For the text-containing cell, return its midpoint in (X, Y) coordinate format. 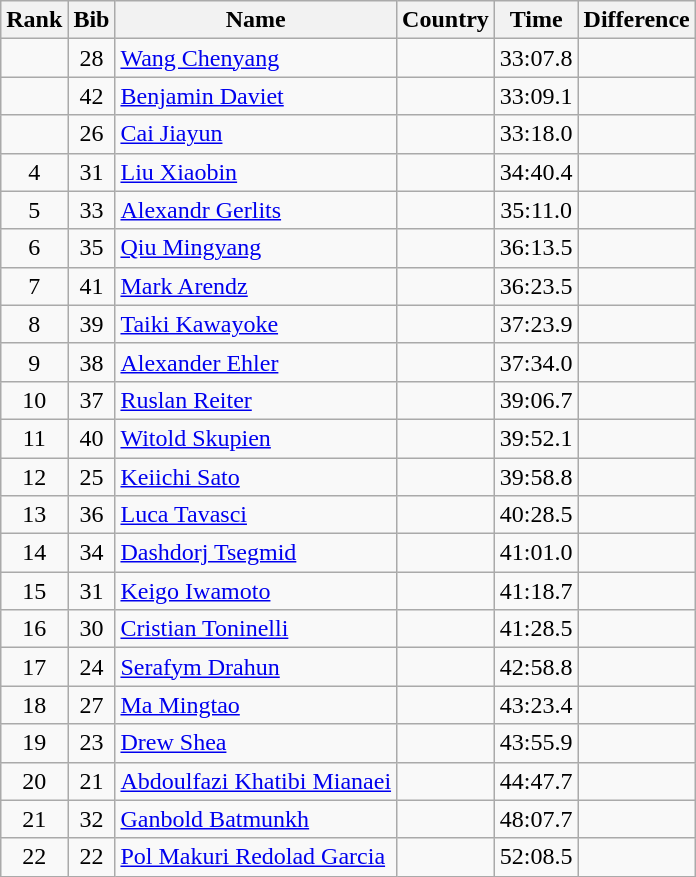
20 (34, 781)
19 (34, 743)
9 (34, 362)
41 (92, 286)
42:58.8 (536, 667)
23 (92, 743)
Benjamin Daviet (256, 96)
12 (34, 477)
Ganbold Batmunkh (256, 819)
14 (34, 553)
33:07.8 (536, 58)
Pol Makuri Redolad Garcia (256, 857)
30 (92, 629)
48:07.7 (536, 819)
43:23.4 (536, 705)
39 (92, 324)
34:40.4 (536, 172)
24 (92, 667)
44:47.7 (536, 781)
Alexandr Gerlits (256, 210)
10 (34, 400)
Mark Arendz (256, 286)
Bib (92, 20)
33 (92, 210)
Rank (34, 20)
Serafym Drahun (256, 667)
39:52.1 (536, 438)
Taiki Kawayoke (256, 324)
Liu Xiaobin (256, 172)
36:13.5 (536, 248)
Qiu Mingyang (256, 248)
41:18.7 (536, 591)
41:28.5 (536, 629)
33:09.1 (536, 96)
52:08.5 (536, 857)
Luca Tavasci (256, 515)
35:11.0 (536, 210)
Ma Mingtao (256, 705)
Alexander Ehler (256, 362)
Time (536, 20)
6 (34, 248)
17 (34, 667)
18 (34, 705)
Keigo Iwamoto (256, 591)
32 (92, 819)
43:55.9 (536, 743)
40 (92, 438)
Cristian Toninelli (256, 629)
4 (34, 172)
Abdoulfazi Khatibi Mianaei (256, 781)
5 (34, 210)
Wang Chenyang (256, 58)
41:01.0 (536, 553)
39:58.8 (536, 477)
35 (92, 248)
42 (92, 96)
Country (446, 20)
28 (92, 58)
37:34.0 (536, 362)
Keiichi Sato (256, 477)
7 (34, 286)
27 (92, 705)
11 (34, 438)
39:06.7 (536, 400)
33:18.0 (536, 134)
15 (34, 591)
Drew Shea (256, 743)
40:28.5 (536, 515)
36:23.5 (536, 286)
37:23.9 (536, 324)
26 (92, 134)
34 (92, 553)
38 (92, 362)
25 (92, 477)
Witold Skupien (256, 438)
37 (92, 400)
13 (34, 515)
Ruslan Reiter (256, 400)
Cai Jiayun (256, 134)
Difference (636, 20)
8 (34, 324)
36 (92, 515)
Name (256, 20)
Dashdorj Tsegmid (256, 553)
16 (34, 629)
